Detect which cell encompasses the target text, then output its (X, Y) center coordinate. 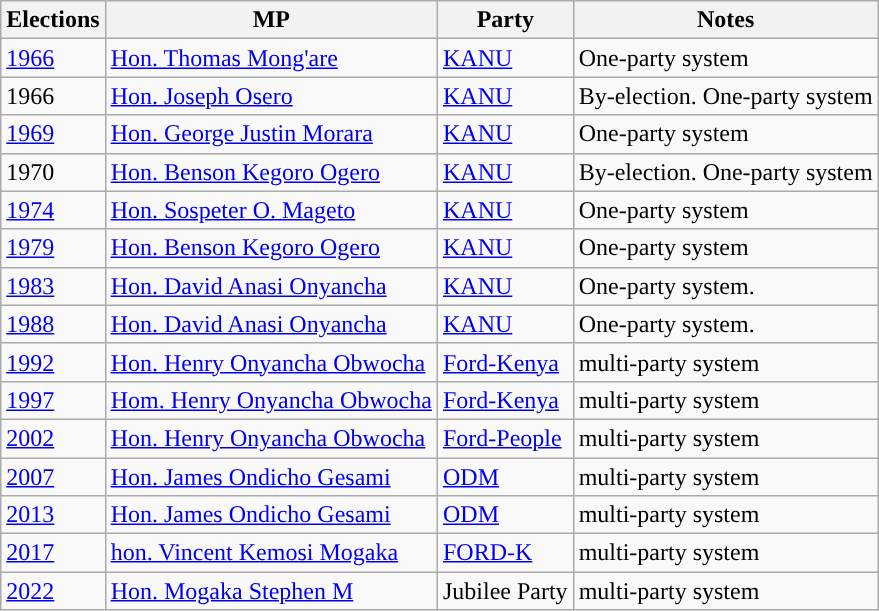
1988 (53, 324)
Hon. Mogaka Stephen M (271, 591)
2022 (53, 591)
1970 (53, 172)
Party (505, 20)
MP (271, 20)
Hom. Henry Onyancha Obwocha (271, 400)
1969 (53, 134)
1974 (53, 210)
1979 (53, 248)
1992 (53, 362)
Jubilee Party (505, 591)
2002 (53, 438)
1983 (53, 286)
Notes (726, 20)
Hon. George Justin Morara (271, 134)
Ford-People (505, 438)
1997 (53, 400)
Elections (53, 20)
FORD-K (505, 553)
hon. Vincent Kemosi Mogaka (271, 553)
Hon. Joseph Osero (271, 96)
Hon. Thomas Mong'are (271, 58)
2013 (53, 515)
2007 (53, 477)
2017 (53, 553)
Hon. Sospeter O. Mageto (271, 210)
